Extract the [x, y] coordinate from the center of the cell holding the provided text.  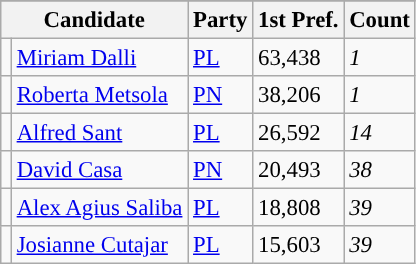
38 [380, 170]
Count [380, 20]
Alfred Sant [99, 133]
Party [220, 20]
15,603 [298, 245]
Miriam Dalli [99, 58]
38,206 [298, 95]
18,808 [298, 208]
63,438 [298, 58]
26,592 [298, 133]
1st Pref. [298, 20]
20,493 [298, 170]
David Casa [99, 170]
Roberta Metsola [99, 95]
Candidate [94, 20]
14 [380, 133]
Alex Agius Saliba [99, 208]
Josianne Cutajar [99, 245]
